Find where the given text appears and provide that cell's center as [X, Y] coordinate. 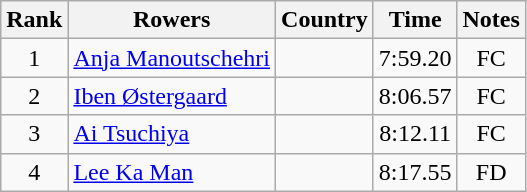
Lee Ka Man [172, 172]
FD [491, 172]
8:12.11 [415, 134]
4 [34, 172]
Iben Østergaard [172, 96]
Notes [491, 20]
Ai Tsuchiya [172, 134]
Anja Manoutschehri [172, 58]
8:06.57 [415, 96]
Rowers [172, 20]
3 [34, 134]
7:59.20 [415, 58]
Time [415, 20]
2 [34, 96]
1 [34, 58]
Rank [34, 20]
Country [325, 20]
8:17.55 [415, 172]
